Identify which cell holds the provided text, then report its (x, y) central coordinate. 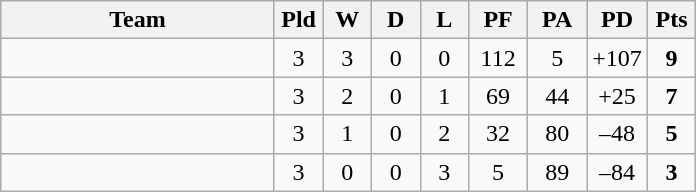
D (396, 20)
44 (558, 96)
69 (498, 96)
–84 (618, 172)
7 (672, 96)
+107 (618, 58)
+25 (618, 96)
Pld (298, 20)
PD (618, 20)
PA (558, 20)
–48 (618, 134)
112 (498, 58)
9 (672, 58)
L (444, 20)
Team (138, 20)
32 (498, 134)
Pts (672, 20)
W (348, 20)
89 (558, 172)
80 (558, 134)
PF (498, 20)
